Pinpoint the cell where the given text exists, returning its (X, Y) midpoint coordinate. 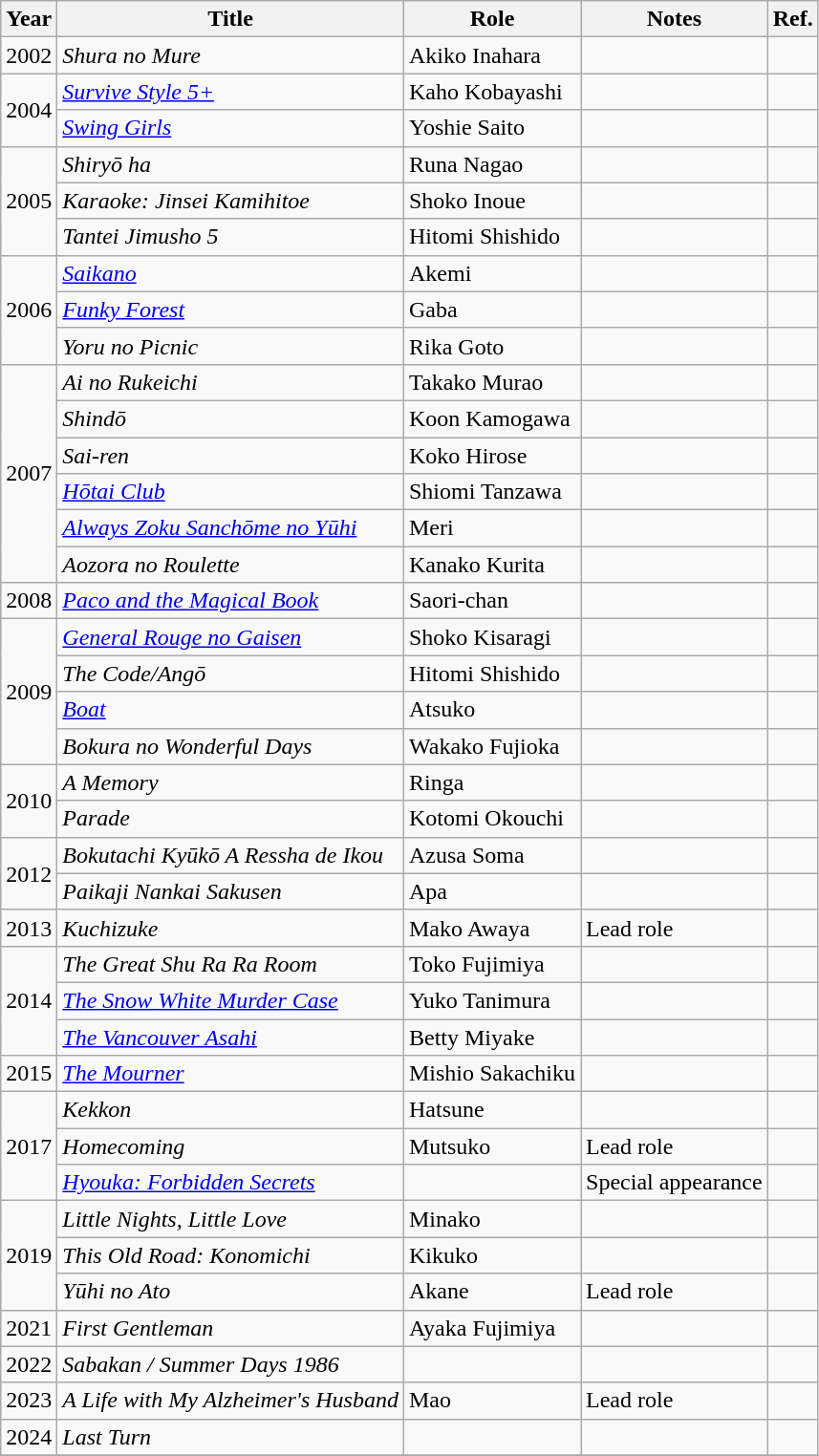
The Snow White Murder Case (231, 1000)
Ringa (491, 782)
2005 (29, 201)
Shoko Inoue (491, 201)
Rika Goto (491, 346)
Swing Girls (231, 128)
2009 (29, 692)
Gaba (491, 310)
Paikaji Nankai Sakusen (231, 891)
2006 (29, 310)
Aozora no Roulette (231, 565)
Minako (491, 1219)
The Vancouver Asahi (231, 1037)
Title (231, 19)
2013 (29, 928)
This Old Road: Konomichi (231, 1255)
A Memory (231, 782)
2023 (29, 1401)
2019 (29, 1255)
Funky Forest (231, 310)
Akiko Inahara (491, 55)
The Great Shu Ra Ra Room (231, 964)
Saikano (231, 273)
2017 (29, 1146)
Bokutachi Kyūkō A Ressha de Ikou (231, 855)
2002 (29, 55)
Koko Hirose (491, 456)
2022 (29, 1364)
Shiryō ha (231, 164)
Special appearance (675, 1183)
2008 (29, 601)
Shindō (231, 418)
The Mourner (231, 1074)
Hyouka: Forbidden Secrets (231, 1183)
Bokura no Wonderful Days (231, 746)
Sai-ren (231, 456)
Hatsune (491, 1110)
Always Zoku Sanchōme no Yūhi (231, 528)
Meri (491, 528)
Azusa Soma (491, 855)
Kaho Kobayashi (491, 92)
A Life with My Alzheimer's Husband (231, 1401)
Akemi (491, 273)
First Gentleman (231, 1328)
Paco and the Magical Book (231, 601)
2021 (29, 1328)
Saori-chan (491, 601)
Mao (491, 1401)
Mishio Sakachiku (491, 1074)
General Rouge no Gaisen (231, 637)
2004 (29, 110)
Year (29, 19)
Notes (675, 19)
Betty Miyake (491, 1037)
2012 (29, 873)
Kuchizuke (231, 928)
Yūhi no Ato (231, 1292)
Ref. (793, 19)
Runa Nagao (491, 164)
Last Turn (231, 1437)
2015 (29, 1074)
Toko Fujimiya (491, 964)
Homecoming (231, 1146)
Takako Murao (491, 382)
Role (491, 19)
Yuko Tanimura (491, 1000)
2010 (29, 801)
Ai no Rukeichi (231, 382)
Mako Awaya (491, 928)
2014 (29, 1000)
2024 (29, 1437)
Little Nights, Little Love (231, 1219)
Kekkon (231, 1110)
Mutsuko (491, 1146)
Shura no Mure (231, 55)
Koon Kamogawa (491, 418)
Yoru no Picnic (231, 346)
The Code/Angō (231, 674)
Yoshie Saito (491, 128)
Ayaka Fujimiya (491, 1328)
Karaoke: Jinsei Kamihitoe (231, 201)
Atsuko (491, 710)
Shiomi Tanzawa (491, 492)
Apa (491, 891)
2007 (29, 473)
Parade (231, 819)
Sabakan / Summer Days 1986 (231, 1364)
Shoko Kisaragi (491, 637)
Kikuko (491, 1255)
Boat (231, 710)
Wakako Fujioka (491, 746)
Hōtai Club (231, 492)
Akane (491, 1292)
Kotomi Okouchi (491, 819)
Survive Style 5+ (231, 92)
Kanako Kurita (491, 565)
Tantei Jimusho 5 (231, 237)
